Extract the [x, y] coordinate from the center of the cell holding the provided text.  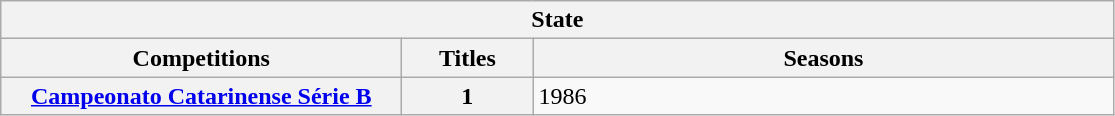
State [558, 20]
Competitions [202, 58]
1986 [824, 96]
Titles [468, 58]
1 [468, 96]
Campeonato Catarinense Série B [202, 96]
Seasons [824, 58]
